Search for the cell housing the specified text and yield its (X, Y) center coordinate. 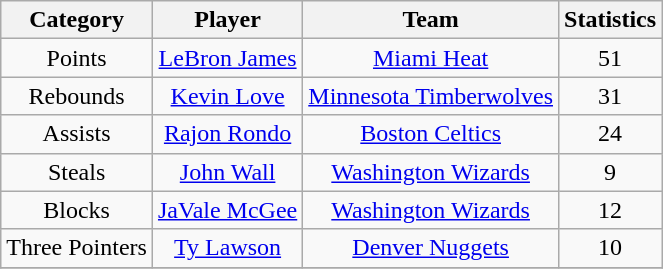
Rajon Rondo (227, 134)
Points (77, 58)
LeBron James (227, 58)
Assists (77, 134)
Ty Lawson (227, 248)
Player (227, 20)
John Wall (227, 172)
Steals (77, 172)
Minnesota Timberwolves (431, 96)
Rebounds (77, 96)
12 (610, 210)
Blocks (77, 210)
31 (610, 96)
Miami Heat (431, 58)
Kevin Love (227, 96)
Category (77, 20)
Three Pointers (77, 248)
24 (610, 134)
10 (610, 248)
51 (610, 58)
Statistics (610, 20)
Team (431, 20)
Boston Celtics (431, 134)
JaVale McGee (227, 210)
9 (610, 172)
Denver Nuggets (431, 248)
